Extract the (X, Y) coordinate from the center of the cell holding the provided text.  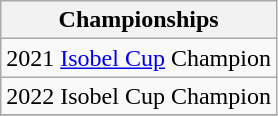
2021 Isobel Cup Champion (139, 58)
2022 Isobel Cup Champion (139, 96)
Championships (139, 20)
